Pinpoint the cell where the given text exists, returning its [X, Y] midpoint coordinate. 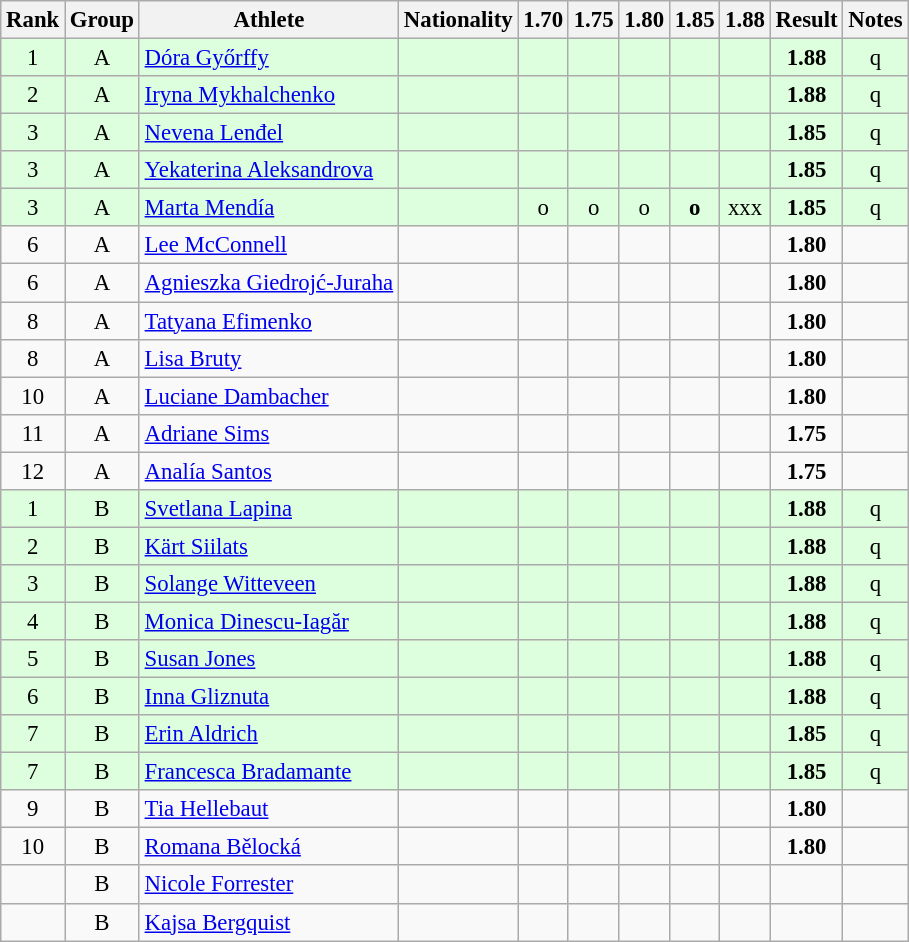
5 [33, 659]
Luciane Dambacher [268, 396]
Result [806, 20]
Tatyana Efimenko [268, 321]
9 [33, 809]
4 [33, 621]
Nevena Lenđel [268, 133]
Lee McConnell [268, 245]
Notes [876, 20]
xxx [745, 208]
Nicole Forrester [268, 885]
Athlete [268, 20]
Nationality [458, 20]
11 [33, 433]
Analía Santos [268, 471]
12 [33, 471]
Rank [33, 20]
Kajsa Bergquist [268, 922]
Iryna Mykhalchenko [268, 95]
Group [102, 20]
Agnieszka Giedrojć-Juraha [268, 283]
Susan Jones [268, 659]
Dóra Győrffy [268, 58]
Marta Mendía [268, 208]
Inna Gliznuta [268, 697]
Lisa Bruty [268, 358]
Yekaterina Aleksandrova [268, 170]
Romana Bělocká [268, 847]
Monica Dinescu-Iagăr [268, 621]
Kärt Siilats [268, 546]
Solange Witteveen [268, 584]
Francesca Bradamante [268, 772]
1.70 [543, 20]
Svetlana Lapina [268, 509]
Adriane Sims [268, 433]
Tia Hellebaut [268, 809]
Erin Aldrich [268, 734]
